Locate the cell with the specified text and output its [x, y] center coordinate. 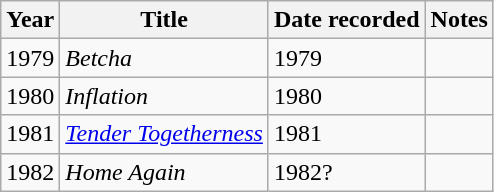
Tender Togetherness [164, 134]
Home Again [164, 172]
Betcha [164, 58]
Year [30, 20]
1982 [30, 172]
Date recorded [346, 20]
Inflation [164, 96]
Title [164, 20]
1982? [346, 172]
Notes [459, 20]
